Find where the given text appears and provide that cell's center as (x, y) coordinate. 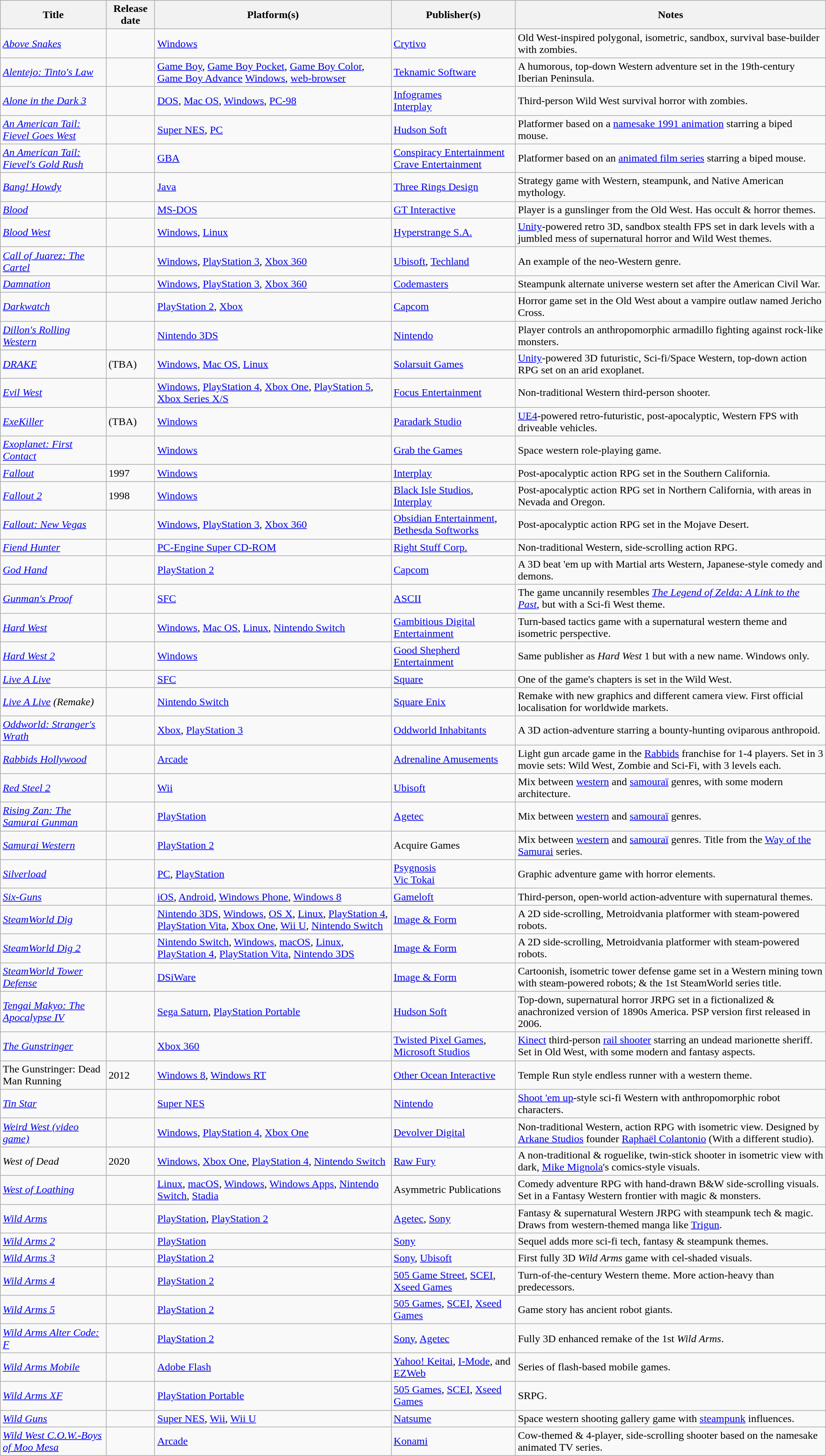
Black Isle Studios, Interplay (454, 496)
Darkwatch (53, 306)
Crytivo (454, 43)
Windows, Mac OS, Linux, Nintendo Switch (273, 628)
Sony, Agetec (454, 1338)
Sequel adds more sci-fi tech, fantasy & steampunk themes. (671, 1242)
Kinect third-person rail shooter starring an undead marionette sheriff. Set in Old West, with some modern and fantasy aspects. (671, 1046)
Super NES, Wii, Wii U (273, 1418)
Agetec (454, 816)
Red Steel 2 (53, 788)
Hard West (53, 628)
Wild Arms Alter Code: F (53, 1338)
Alone in the Dark 3 (53, 101)
Nintendo Switch (273, 702)
PC, PlayStation (273, 874)
Non-traditional Western third-person shooter. (671, 393)
Wild Arms (53, 1218)
Interplay (454, 473)
First fully 3D Wild Arms game with cel-shaded visuals. (671, 1258)
Mix between western and samouraï genres. Title from the Way of the Samurai series. (671, 846)
A non-traditional & roguelike, twin-stick shooter in isometric view with dark, Mike Mignola's comics-style visuals. (671, 1161)
Bang! Howdy (53, 187)
Focus Entertainment (454, 393)
An example of the neo-Western genre. (671, 261)
One of the game's chapters is set in the Wild West. (671, 679)
Wild Arms 3 (53, 1258)
Super NES (273, 1103)
Tengai Makyo: The Apocalypse IV (53, 1012)
Samurai Western (53, 846)
Platformer based on an animated film series starring a biped mouse. (671, 158)
Super NES, PC (273, 130)
Graphic adventure game with horror elements. (671, 874)
Fallout (53, 473)
Ubisoft, Techland (454, 261)
Game Boy, Game Boy Pocket, Game Boy Color, Game Boy Advance Windows, web-browser (273, 72)
Good Shepherd Entertainment (454, 656)
DSiWare (273, 977)
GBA (273, 158)
Xbox, PlayStation 3 (273, 730)
2020 (130, 1161)
A humorous, top-down Western adventure set in the 19th-century Iberian Peninsula. (671, 72)
Comedy adventure RPG with hand-drawn B&W side-scrolling visuals. Set in a Fantasy Western frontier with magic & monsters. (671, 1190)
Horror game set in the Old West about a vampire outlaw named Jericho Cross. (671, 306)
Silverload (53, 874)
Oddworld: Stranger's Wrath (53, 730)
An American Tail: Fievel's Gold Rush (53, 158)
Java (273, 187)
Devolver Digital (454, 1132)
Top-down, supernatural horror JRPG set in a fictionalized & anachronized version of 1890s America. PSP version first released in 2006. (671, 1012)
Square Enix (454, 702)
Mix between western and samouraï genres. (671, 816)
Exoplanet: First Contact (53, 450)
Wild Arms 4 (53, 1281)
West of Loathing (53, 1190)
DRAKE (53, 365)
Evil West (53, 393)
Codemasters (454, 284)
Dillon's Rolling Western (53, 335)
MS-DOS (273, 210)
Platform(s) (273, 15)
Same publisher as Hard West 1 but with a new name. Windows only. (671, 656)
Hyperstrange S.A. (454, 232)
The Gunstringer: Dead Man Running (53, 1075)
2012 (130, 1075)
Other Ocean Interactive (454, 1075)
SteamWorld Dig 2 (53, 948)
Natsume (454, 1418)
An American Tail: Fievel Goes West (53, 130)
Right Stuff Corp. (454, 547)
505 Game Street, SCEI, Xseed Games (454, 1281)
Infogrames Interplay (454, 101)
Three Rings Design (454, 187)
Fallout: New Vegas (53, 524)
Wild Arms 2 (53, 1242)
Player controls an anthropomorphic armadillo fighting against rock-like monsters. (671, 335)
Space western role-playing game. (671, 450)
Blood (53, 210)
Above Snakes (53, 43)
Windows, PlayStation 4, Xbox One (273, 1132)
Windows, PlayStation 4, Xbox One, PlayStation 5, Xbox Series X/S (273, 393)
Old West-inspired polygonal, isometric, sandbox, survival base-builder with zombies. (671, 43)
Post-apocalyptic action RPG set in Northern California, with areas in Nevada and Oregon. (671, 496)
Sega Saturn, PlayStation Portable (273, 1012)
Konami (454, 1441)
Title (53, 15)
Windows, Mac OS, Linux (273, 365)
Tin Star (53, 1103)
Remake with new graphics and different camera view. First official localisation for worldwide markets. (671, 702)
SRPG. (671, 1396)
Adrenaline Amusements (454, 759)
Alentejo: Tinto's Law (53, 72)
Windows, Linux (273, 232)
UE4-powered retro-futuristic, post-apocalyptic, Western FPS with driveable vehicles. (671, 422)
Six-Guns (53, 897)
Publisher(s) (454, 15)
Wild Guns (53, 1418)
Wii (273, 788)
Live A Live (Remake) (53, 702)
Psygnosis Vic Tokai (454, 874)
Nintendo 3DS, Windows, OS X, Linux, PlayStation 4, PlayStation Vita, Xbox One, Wii U, Nintendo Switch (273, 920)
A 3D action-adventure starring a bounty-hunting oviparous anthropoid. (671, 730)
Game story has ancient robot giants. (671, 1310)
Shoot 'em up-style sci-fi Western with anthropomorphic robot characters. (671, 1103)
SteamWorld Dig (53, 920)
Teknamic Software (454, 72)
Ubisoft (454, 788)
1997 (130, 473)
Blood West (53, 232)
Asymmetric Publications (454, 1190)
Gunman's Proof (53, 598)
Strategy game with Western, steampunk, and Native American mythology. (671, 187)
Hard West 2 (53, 656)
Nintendo Switch, Windows, macOS, Linux, PlayStation 4, PlayStation Vita, Nintendo 3DS (273, 948)
Sony, Ubisoft (454, 1258)
Rabbids Hollywood (53, 759)
Damnation (53, 284)
Post-apocalyptic action RPG set in the Mojave Desert. (671, 524)
PlayStation, PlayStation 2 (273, 1218)
Notes (671, 15)
ExeKiller (53, 422)
Non-traditional Western, action RPG with isometric view. Designed by Arkane Studios founder Raphaël Colantonio (With a different studio). (671, 1132)
Wild Arms XF (53, 1396)
ASCII (454, 598)
Obsidian Entertainment, Bethesda Softworks (454, 524)
Twisted Pixel Games, Microsoft Studios (454, 1046)
Weird West (video game) (53, 1132)
GT Interactive (454, 210)
Adobe Flash (273, 1367)
Mix between western and samouraï genres, with some modern architecture. (671, 788)
Fantasy & supernatural Western JRPG with steampunk tech & magic. Draws from western-themed manga like Trigun. (671, 1218)
Agetec, Sony (454, 1218)
Fully 3D enhanced remake of the 1st Wild Arms. (671, 1338)
Wild West C.O.W.-Boys of Moo Mesa (53, 1441)
Space western shooting gallery game with steampunk influences. (671, 1418)
SteamWorld Tower Defense (53, 977)
Gambitious Digital Entertainment (454, 628)
Fallout 2 (53, 496)
Release date (130, 15)
Light gun arcade game in the Rabbids franchise for 1-4 players. Set in 3 movie sets: Wild West, Zombie and Sci-Fi, with 3 levels each. (671, 759)
Series of flash-based mobile games. (671, 1367)
West of Dead (53, 1161)
Live A Live (53, 679)
PlayStation Portable (273, 1396)
Linux, macOS, Windows, Windows Apps, Nintendo Switch, Stadia (273, 1190)
Temple Run style endless runner with a western theme. (671, 1075)
Steampunk alternate universe western set after the American Civil War. (671, 284)
Sony (454, 1242)
Turn-of-the-century Western theme. More action-heavy than predecessors. (671, 1281)
Oddworld Inhabitants (454, 730)
Wild Arms 5 (53, 1310)
Gameloft (454, 897)
Xbox 360 (273, 1046)
DOS, Mac OS, Windows, PC-98 (273, 101)
God Hand (53, 570)
Square (454, 679)
Windows, Xbox One, PlayStation 4, Nintendo Switch (273, 1161)
The game uncannily resembles The Legend of Zelda: A Link to the Past, but with a Sci-fi West theme. (671, 598)
Acquire Games (454, 846)
Non-traditional Western, side-scrolling action RPG. (671, 547)
PlayStation 2, Xbox (273, 306)
iOS, Android, Windows Phone, Windows 8 (273, 897)
Windows 8, Windows RT (273, 1075)
Cartoonish, isometric tower defense game set in a Western mining town with steam-powered robots; & the 1st SteamWorld series title. (671, 977)
Cow-themed & 4-player, side-scrolling shooter based on the namesake animated TV series. (671, 1441)
Turn-based tactics game with a supernatural western theme and isometric perspective. (671, 628)
Solarsuit Games (454, 365)
Yahoo! Keitai, I-Mode, and EZWeb (454, 1367)
Post-apocalyptic action RPG set in the Southern California. (671, 473)
Third-person Wild West survival horror with zombies. (671, 101)
Grab the Games (454, 450)
Unity-powered retro 3D, sandbox stealth FPS set in dark levels with a jumbled mess of supernatural horror and Wild West themes. (671, 232)
Unity-powered 3D futuristic, Sci-fi/Space Western, top-down action RPG set on an arid exoplanet. (671, 365)
Wild Arms Mobile (53, 1367)
Fiend Hunter (53, 547)
Rising Zan: The Samurai Gunman (53, 816)
A 3D beat 'em up with Martial arts Western, Japanese-style comedy and demons. (671, 570)
Paradark Studio (454, 422)
Player is a gunslinger from the Old West. Has occult & horror themes. (671, 210)
Third-person, open-world action-adventure with supernatural themes. (671, 897)
Raw Fury (454, 1161)
Platformer based on a namesake 1991 animation starring a biped mouse. (671, 130)
The Gunstringer (53, 1046)
Call of Juarez: The Cartel (53, 261)
1998 (130, 496)
Nintendo 3DS (273, 335)
PC-Engine Super CD-ROM (273, 547)
Conspiracy Entertainment Crave Entertainment (454, 158)
